Scan for the cell matching the given text and deliver its (x, y) coordinate at center. 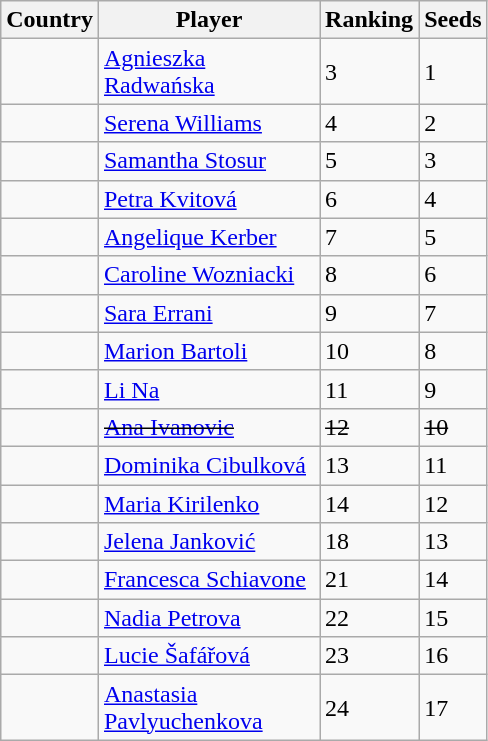
Maria Kirilenko (208, 503)
Ana Ivanovic (208, 427)
21 (370, 580)
Agnieszka Radwańska (208, 72)
Player (208, 20)
16 (453, 656)
2 (453, 123)
24 (370, 708)
Nadia Petrova (208, 618)
18 (370, 542)
15 (453, 618)
Petra Kvitová (208, 199)
Sara Errani (208, 313)
Li Na (208, 389)
Country (50, 20)
22 (370, 618)
Jelena Janković (208, 542)
Francesca Schiavone (208, 580)
Serena Williams (208, 123)
Seeds (453, 20)
23 (370, 656)
Angelique Kerber (208, 237)
Lucie Šafářová (208, 656)
1 (453, 72)
Samantha Stosur (208, 161)
Ranking (370, 20)
Anastasia Pavlyuchenkova (208, 708)
17 (453, 708)
Caroline Wozniacki (208, 275)
Marion Bartoli (208, 351)
Dominika Cibulková (208, 465)
